From the cell containing the given text, extract its center point as [X, Y] coordinate. 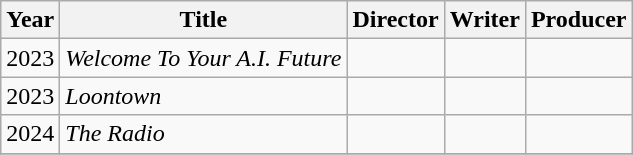
Writer [484, 20]
The Radio [204, 134]
Title [204, 20]
Loontown [204, 96]
Year [30, 20]
2024 [30, 134]
Producer [578, 20]
Welcome To Your A.I. Future [204, 58]
Director [396, 20]
